Find where the given text appears and provide that cell's center as [X, Y] coordinate. 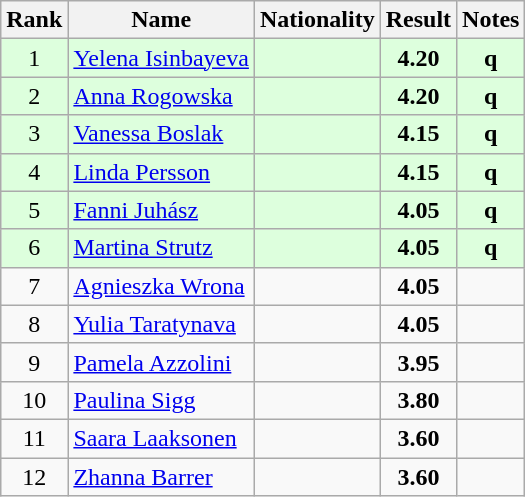
4 [34, 172]
10 [34, 400]
Saara Laaksonen [162, 438]
1 [34, 58]
Martina Strutz [162, 248]
5 [34, 210]
Nationality [317, 20]
Yulia Taratynava [162, 324]
Zhanna Barrer [162, 477]
Yelena Isinbayeva [162, 58]
Linda Persson [162, 172]
8 [34, 324]
Vanessa Boslak [162, 134]
3.80 [418, 400]
3 [34, 134]
Rank [34, 20]
Pamela Azzolini [162, 362]
Fanni Juhász [162, 210]
Name [162, 20]
Agnieszka Wrona [162, 286]
12 [34, 477]
Paulina Sigg [162, 400]
3.95 [418, 362]
9 [34, 362]
7 [34, 286]
2 [34, 96]
11 [34, 438]
Anna Rogowska [162, 96]
Notes [491, 20]
Result [418, 20]
6 [34, 248]
